Capture the cell that displays the provided text and extract its [x, y] central coordinate. 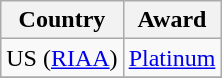
Platinum [172, 58]
US (RIAA) [62, 58]
Country [62, 20]
Award [172, 20]
